For the text-containing cell, return its midpoint in (X, Y) coordinate format. 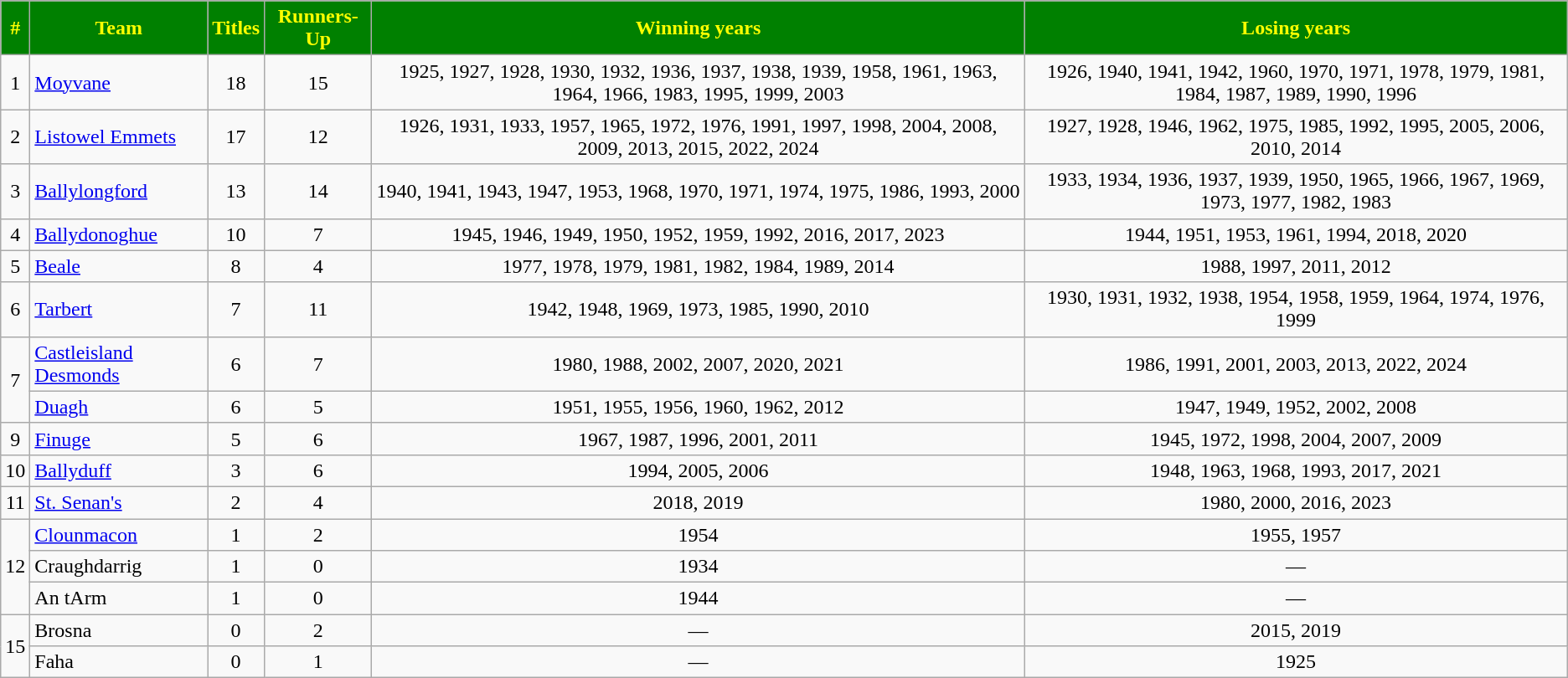
Craughdarrig (119, 567)
1944 (699, 598)
Faha (119, 662)
1930, 1931, 1932, 1938, 1954, 1958, 1959, 1964, 1974, 1976, 1999 (1296, 310)
Duagh (119, 407)
1945, 1946, 1949, 1950, 1952, 1959, 1992, 2016, 2017, 2023 (699, 234)
St. Senan's (119, 502)
Brosna (119, 630)
Beale (119, 266)
1954 (699, 535)
2018, 2019 (699, 502)
1988, 1997, 2011, 2012 (1296, 266)
1977, 1978, 1979, 1981, 1982, 1984, 1989, 2014 (699, 266)
1986, 1991, 2001, 2003, 2013, 2022, 2024 (1296, 363)
1926, 1931, 1933, 1957, 1965, 1972, 1976, 1991, 1997, 1998, 2004, 2008, 2009, 2013, 2015, 2022, 2024 (699, 137)
1980, 2000, 2016, 2023 (1296, 502)
1948, 1963, 1968, 1993, 2017, 2021 (1296, 470)
Clounmacon (119, 535)
1955, 1957 (1296, 535)
18 (236, 82)
Winning years (699, 28)
Castleisland Desmonds (119, 363)
1967, 1987, 1996, 2001, 2011 (699, 439)
Runners-Up (318, 28)
1927, 1928, 1946, 1962, 1975, 1985, 1992, 1995, 2005, 2006, 2010, 2014 (1296, 137)
1980, 1988, 2002, 2007, 2020, 2021 (699, 363)
14 (318, 191)
13 (236, 191)
An tArm (119, 598)
Titles (236, 28)
1925 (1296, 662)
# (15, 28)
1944, 1951, 1953, 1961, 1994, 2018, 2020 (1296, 234)
1933, 1934, 1936, 1937, 1939, 1950, 1965, 1966, 1967, 1969, 1973, 1977, 1982, 1983 (1296, 191)
8 (236, 266)
1926, 1940, 1941, 1942, 1960, 1970, 1971, 1978, 1979, 1981, 1984, 1987, 1989, 1990, 1996 (1296, 82)
1945, 1972, 1998, 2004, 2007, 2009 (1296, 439)
1994, 2005, 2006 (699, 470)
Losing years (1296, 28)
Tarbert (119, 310)
Moyvane (119, 82)
Ballyduff (119, 470)
1947, 1949, 1952, 2002, 2008 (1296, 407)
Ballylongford (119, 191)
17 (236, 137)
Team (119, 28)
1940, 1941, 1943, 1947, 1953, 1968, 1970, 1971, 1974, 1975, 1986, 1993, 2000 (699, 191)
Finuge (119, 439)
1951, 1955, 1956, 1960, 1962, 2012 (699, 407)
1925, 1927, 1928, 1930, 1932, 1936, 1937, 1938, 1939, 1958, 1961, 1963, 1964, 1966, 1983, 1995, 1999, 2003 (699, 82)
Ballydonoghue (119, 234)
9 (15, 439)
Listowel Emmets (119, 137)
1942, 1948, 1969, 1973, 1985, 1990, 2010 (699, 310)
2015, 2019 (1296, 630)
1934 (699, 567)
